Locate the cell with the specified text and output its [x, y] center coordinate. 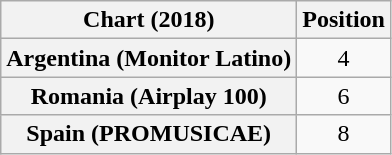
6 [344, 96]
Spain (PROMUSICAE) [149, 134]
4 [344, 58]
Chart (2018) [149, 20]
8 [344, 134]
Position [344, 20]
Romania (Airplay 100) [149, 96]
Argentina (Monitor Latino) [149, 58]
